Detect which cell encompasses the target text, then output its (x, y) center coordinate. 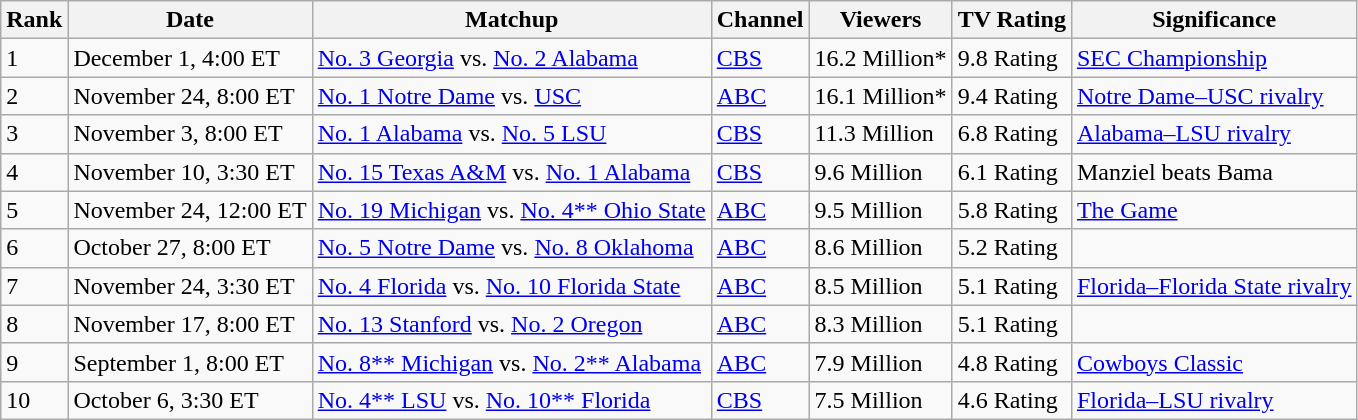
4.8 Rating (1012, 362)
6.8 Rating (1012, 134)
8 (34, 324)
10 (34, 400)
9.8 Rating (1012, 58)
1 (34, 58)
Date (190, 20)
SEC Championship (1214, 58)
Channel (760, 20)
No. 19 Michigan vs. No. 4** Ohio State (512, 210)
5.8 Rating (1012, 210)
5.2 Rating (1012, 248)
5 (34, 210)
9.4 Rating (1012, 96)
7 (34, 286)
No. 4 Florida vs. No. 10 Florida State (512, 286)
8.3 Million (880, 324)
4.6 Rating (1012, 400)
No. 1 Notre Dame vs. USC (512, 96)
November 24, 3:30 ET (190, 286)
Florida–LSU rivalry (1214, 400)
November 24, 12:00 ET (190, 210)
Notre Dame–USC rivalry (1214, 96)
Matchup (512, 20)
Viewers (880, 20)
November 24, 8:00 ET (190, 96)
Rank (34, 20)
Alabama–LSU rivalry (1214, 134)
The Game (1214, 210)
November 3, 8:00 ET (190, 134)
Manziel beats Bama (1214, 172)
Cowboys Classic (1214, 362)
No. 13 Stanford vs. No. 2 Oregon (512, 324)
3 (34, 134)
6 (34, 248)
9 (34, 362)
No. 15 Texas A&M vs. No. 1 Alabama (512, 172)
No. 3 Georgia vs. No. 2 Alabama (512, 58)
9.6 Million (880, 172)
No. 5 Notre Dame vs. No. 8 Oklahoma (512, 248)
16.2 Million* (880, 58)
2 (34, 96)
8.5 Million (880, 286)
October 6, 3:30 ET (190, 400)
TV Rating (1012, 20)
7.9 Million (880, 362)
7.5 Million (880, 400)
September 1, 8:00 ET (190, 362)
11.3 Million (880, 134)
No. 8** Michigan vs. No. 2** Alabama (512, 362)
9.5 Million (880, 210)
16.1 Million* (880, 96)
No. 1 Alabama vs. No. 5 LSU (512, 134)
October 27, 8:00 ET (190, 248)
Significance (1214, 20)
Florida–Florida State rivalry (1214, 286)
December 1, 4:00 ET (190, 58)
4 (34, 172)
8.6 Million (880, 248)
6.1 Rating (1012, 172)
November 17, 8:00 ET (190, 324)
November 10, 3:30 ET (190, 172)
No. 4** LSU vs. No. 10** Florida (512, 400)
